Find where the given text appears and provide that cell's center as [X, Y] coordinate. 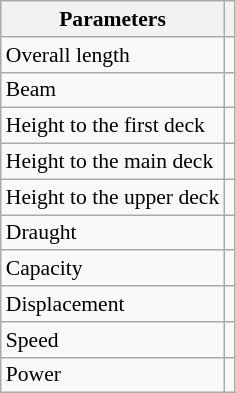
Speed [113, 340]
Draught [113, 233]
Beam [113, 90]
Displacement [113, 304]
Height to the upper deck [113, 197]
Height to the first deck [113, 126]
Capacity [113, 269]
Overall length [113, 55]
Power [113, 375]
Height to the main deck [113, 162]
Parameters [113, 19]
